Find where the given text appears and provide that cell's center as [X, Y] coordinate. 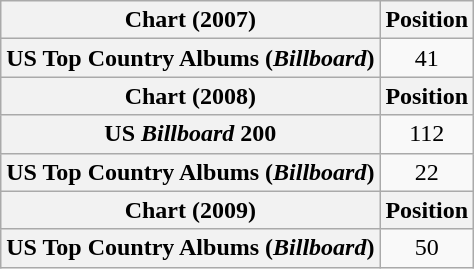
41 [427, 58]
22 [427, 172]
50 [427, 248]
Chart (2007) [190, 20]
112 [427, 134]
Chart (2009) [190, 210]
US Billboard 200 [190, 134]
Chart (2008) [190, 96]
